Extract the [x, y] coordinate from the center of the cell holding the provided text.  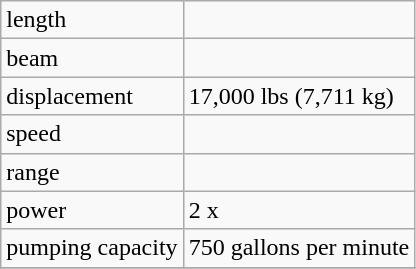
displacement [92, 96]
power [92, 210]
750 gallons per minute [299, 248]
2 x [299, 210]
17,000 lbs (7,711 kg) [299, 96]
length [92, 20]
pumping capacity [92, 248]
beam [92, 58]
range [92, 172]
speed [92, 134]
